Return the (x, y) coordinate for the center point of the cell that contains the specified text.  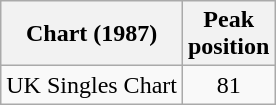
81 (228, 85)
Peakposition (228, 34)
UK Singles Chart (92, 85)
Chart (1987) (92, 34)
